Extract the (x, y) coordinate from the center of the cell holding the provided text.  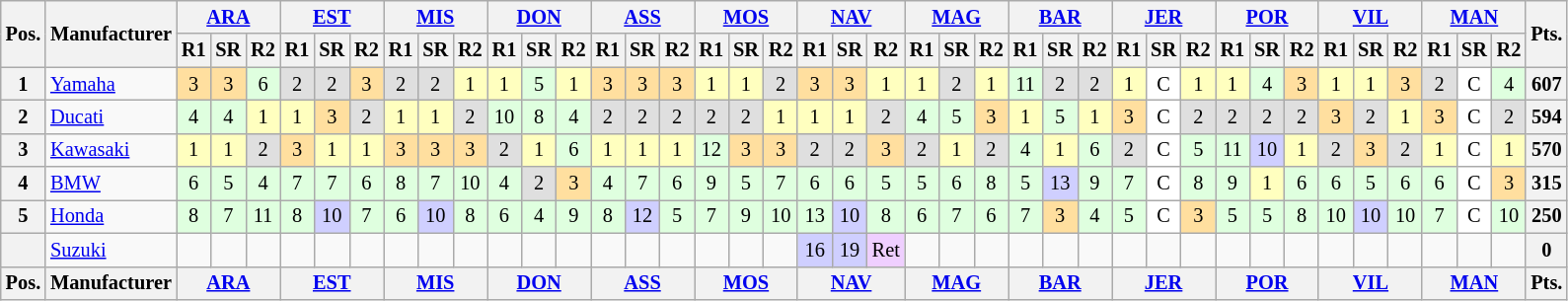
19 (850, 250)
607 (1546, 84)
250 (1546, 216)
Ducati (111, 116)
16 (815, 250)
315 (1546, 184)
Kawasaki (111, 150)
Ret (886, 250)
BMW (111, 184)
570 (1546, 150)
Honda (111, 216)
Yamaha (111, 84)
0 (1546, 250)
594 (1546, 116)
Suzuki (111, 250)
